Find where the given text appears and provide that cell's center as [X, Y] coordinate. 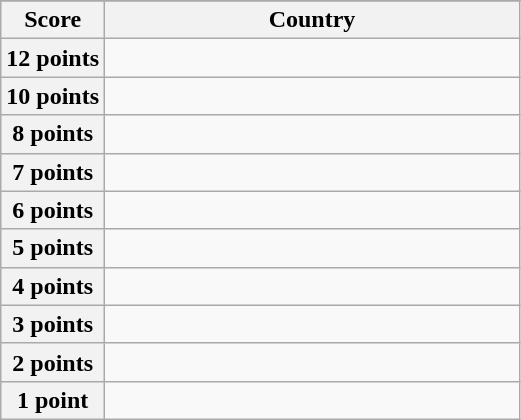
12 points [53, 58]
6 points [53, 210]
10 points [53, 96]
3 points [53, 324]
Country [312, 20]
7 points [53, 172]
Score [53, 20]
1 point [53, 400]
8 points [53, 134]
2 points [53, 362]
4 points [53, 286]
5 points [53, 248]
